Find where the given text appears and provide that cell's center as (X, Y) coordinate. 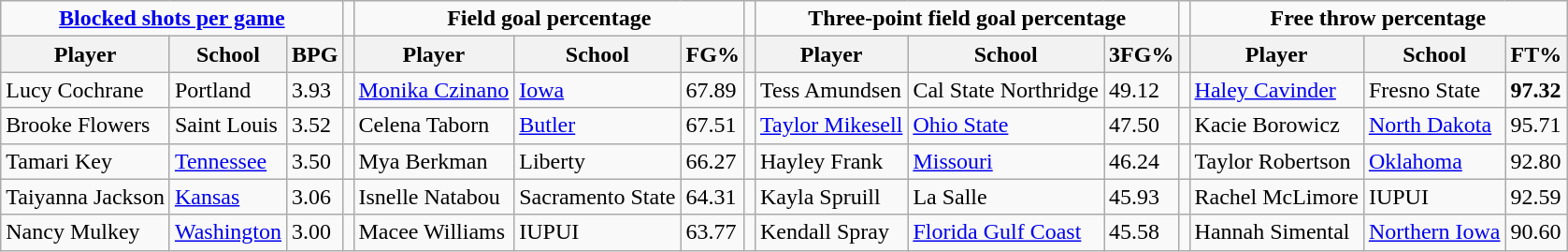
Taylor Mikesell (830, 126)
Nancy Mulkey (86, 232)
Portland (228, 90)
Tamari Key (86, 161)
92.80 (1536, 161)
Taylor Robertson (1276, 161)
Macee Williams (434, 232)
FG% (712, 54)
Taiyanna Jackson (86, 197)
3.00 (315, 232)
46.24 (1142, 161)
45.58 (1142, 232)
66.27 (712, 161)
67.51 (712, 126)
Isnelle Natabou (434, 197)
Oklahoma (1434, 161)
Free throw percentage (1378, 19)
Sacramento State (597, 197)
Kayla Spruill (830, 197)
Tess Amundsen (830, 90)
North Dakota (1434, 126)
49.12 (1142, 90)
BPG (315, 54)
Monika Czinano (434, 90)
Three-point field goal percentage (967, 19)
Butler (597, 126)
95.71 (1536, 126)
La Salle (1006, 197)
Blocked shots per game (172, 19)
Liberty (597, 161)
47.50 (1142, 126)
3.06 (315, 197)
Hannah Simental (1276, 232)
Ohio State (1006, 126)
92.59 (1536, 197)
Hayley Frank (830, 161)
64.31 (712, 197)
Tennessee (228, 161)
Kansas (228, 197)
Saint Louis (228, 126)
Florida Gulf Coast (1006, 232)
Fresno State (1434, 90)
Rachel McLimore (1276, 197)
Cal State Northridge (1006, 90)
Celena Taborn (434, 126)
90.60 (1536, 232)
FT% (1536, 54)
97.32 (1536, 90)
Lucy Cochrane (86, 90)
Haley Cavinder (1276, 90)
3.52 (315, 126)
Northern Iowa (1434, 232)
Missouri (1006, 161)
Kacie Borowicz (1276, 126)
Kendall Spray (830, 232)
67.89 (712, 90)
Mya Berkman (434, 161)
Washington (228, 232)
Iowa (597, 90)
Field goal percentage (549, 19)
63.77 (712, 232)
3.93 (315, 90)
3FG% (1142, 54)
Brooke Flowers (86, 126)
45.93 (1142, 197)
3.50 (315, 161)
